Detect which cell encompasses the target text, then output its (X, Y) center coordinate. 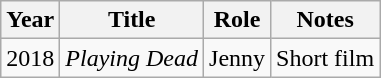
2018 (30, 58)
Jenny (238, 58)
Playing Dead (132, 58)
Role (238, 20)
Notes (326, 20)
Year (30, 20)
Short film (326, 58)
Title (132, 20)
